For the text-containing cell, return its midpoint in [X, Y] coordinate format. 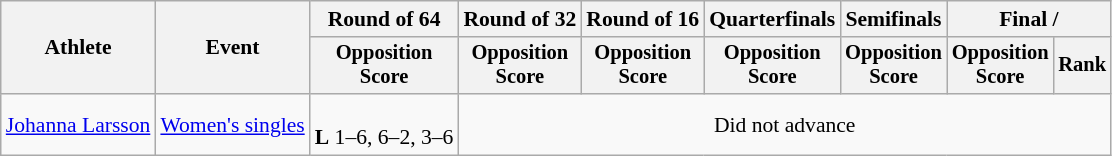
Athlete [78, 48]
Round of 16 [642, 19]
Quarterfinals [772, 19]
Round of 64 [384, 19]
Round of 32 [520, 19]
Semifinals [894, 19]
L 1–6, 6–2, 3–6 [384, 124]
Women's singles [232, 124]
Final / [1029, 19]
Rank [1082, 66]
Did not advance [784, 124]
Event [232, 48]
Johanna Larsson [78, 124]
